Detect which cell encompasses the target text, then output its [x, y] center coordinate. 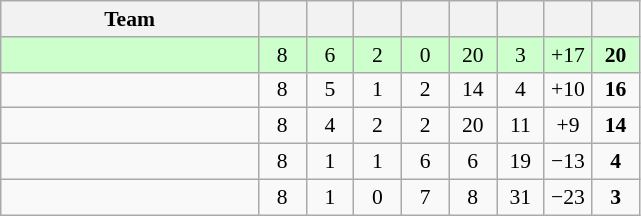
−13 [568, 162]
+9 [568, 126]
+10 [568, 90]
19 [520, 162]
+17 [568, 55]
Team [130, 19]
31 [520, 197]
16 [616, 90]
7 [425, 197]
−23 [568, 197]
5 [330, 90]
11 [520, 126]
